Scan for the cell matching the given text and deliver its (x, y) coordinate at center. 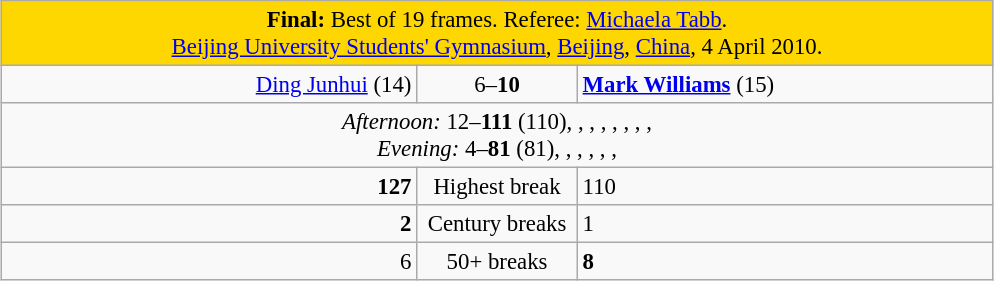
127 (209, 187)
Ding Junhui (14) (209, 85)
Afternoon: 12–111 (110), , , , , , , , Evening: 4–81 (81), , , , , , (497, 136)
50+ breaks (498, 262)
1 (785, 224)
6–10 (498, 85)
6 (209, 262)
110 (785, 187)
2 (209, 224)
Mark Williams (15) (785, 85)
Century breaks (498, 224)
Final: Best of 19 frames. Referee: Michaela Tabb.Beijing University Students' Gymnasium, Beijing, China, 4 April 2010. (497, 34)
Highest break (498, 187)
8 (785, 262)
